Determine the [x, y] coordinate at the center of the cell enclosing the given text.  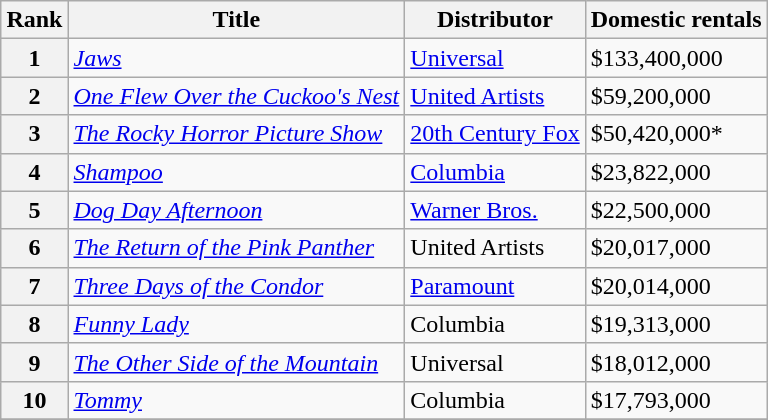
$133,400,000 [676, 58]
$50,420,000* [676, 134]
Dog Day Afternoon [236, 210]
3 [34, 134]
$19,313,000 [676, 324]
Funny Lady [236, 324]
$22,500,000 [676, 210]
5 [34, 210]
4 [34, 172]
9 [34, 362]
1 [34, 58]
Three Days of the Condor [236, 286]
6 [34, 248]
Tommy [236, 400]
Jaws [236, 58]
$20,017,000 [676, 248]
$20,014,000 [676, 286]
The Rocky Horror Picture Show [236, 134]
The Other Side of the Mountain [236, 362]
Paramount [495, 286]
8 [34, 324]
One Flew Over the Cuckoo's Nest [236, 96]
$18,012,000 [676, 362]
Shampoo [236, 172]
20th Century Fox [495, 134]
Rank [34, 20]
Warner Bros. [495, 210]
The Return of the Pink Panther [236, 248]
Distributor [495, 20]
2 [34, 96]
$59,200,000 [676, 96]
7 [34, 286]
Title [236, 20]
10 [34, 400]
$23,822,000 [676, 172]
$17,793,000 [676, 400]
Domestic rentals [676, 20]
